Provide the (X, Y) coordinate of the cell's center where the given text is located.  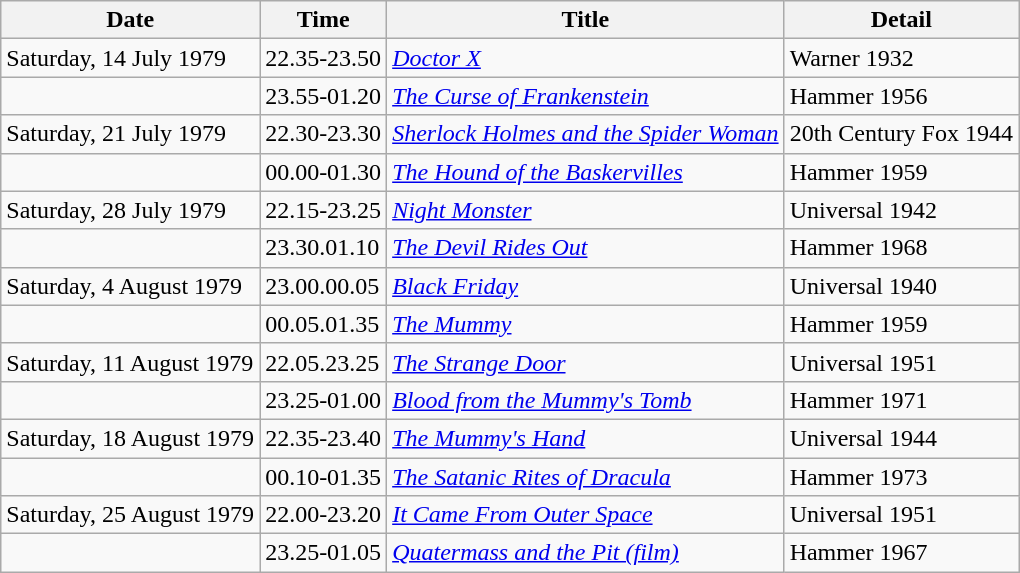
Warner 1932 (901, 58)
The Mummy (586, 324)
00.10-01.35 (324, 477)
00.05.01.35 (324, 324)
Blood from the Mummy's Tomb (586, 400)
Doctor X (586, 58)
Sherlock Holmes and the Spider Woman (586, 134)
Saturday, 14 July 1979 (130, 58)
Hammer 1956 (901, 96)
Title (586, 20)
22.30-23.30 (324, 134)
23.25-01.05 (324, 553)
The Satanic Rites of Dracula (586, 477)
23.30.01.10 (324, 248)
The Hound of the Baskervilles (586, 172)
22.15-23.25 (324, 210)
Saturday, 11 August 1979 (130, 362)
Hammer 1968 (901, 248)
Quatermass and the Pit (film) (586, 553)
Hammer 1973 (901, 477)
Black Friday (586, 286)
22.35-23.50 (324, 58)
The Devil Rides Out (586, 248)
Hammer 1967 (901, 553)
The Strange Door (586, 362)
Universal 1944 (901, 438)
22.05.23.25 (324, 362)
Saturday, 25 August 1979 (130, 515)
Time (324, 20)
22.35-23.40 (324, 438)
20th Century Fox 1944 (901, 134)
00.00-01.30 (324, 172)
Universal 1940 (901, 286)
Hammer 1971 (901, 400)
Date (130, 20)
Night Monster (586, 210)
Saturday, 21 July 1979 (130, 134)
It Came From Outer Space (586, 515)
Saturday, 28 July 1979 (130, 210)
23.25-01.00 (324, 400)
22.00-23.20 (324, 515)
Saturday, 18 August 1979 (130, 438)
23.00.00.05 (324, 286)
The Mummy's Hand (586, 438)
Saturday, 4 August 1979 (130, 286)
23.55-01.20 (324, 96)
Detail (901, 20)
Universal 1942 (901, 210)
The Curse of Frankenstein (586, 96)
